Locate the cell with the specified text and output its [x, y] center coordinate. 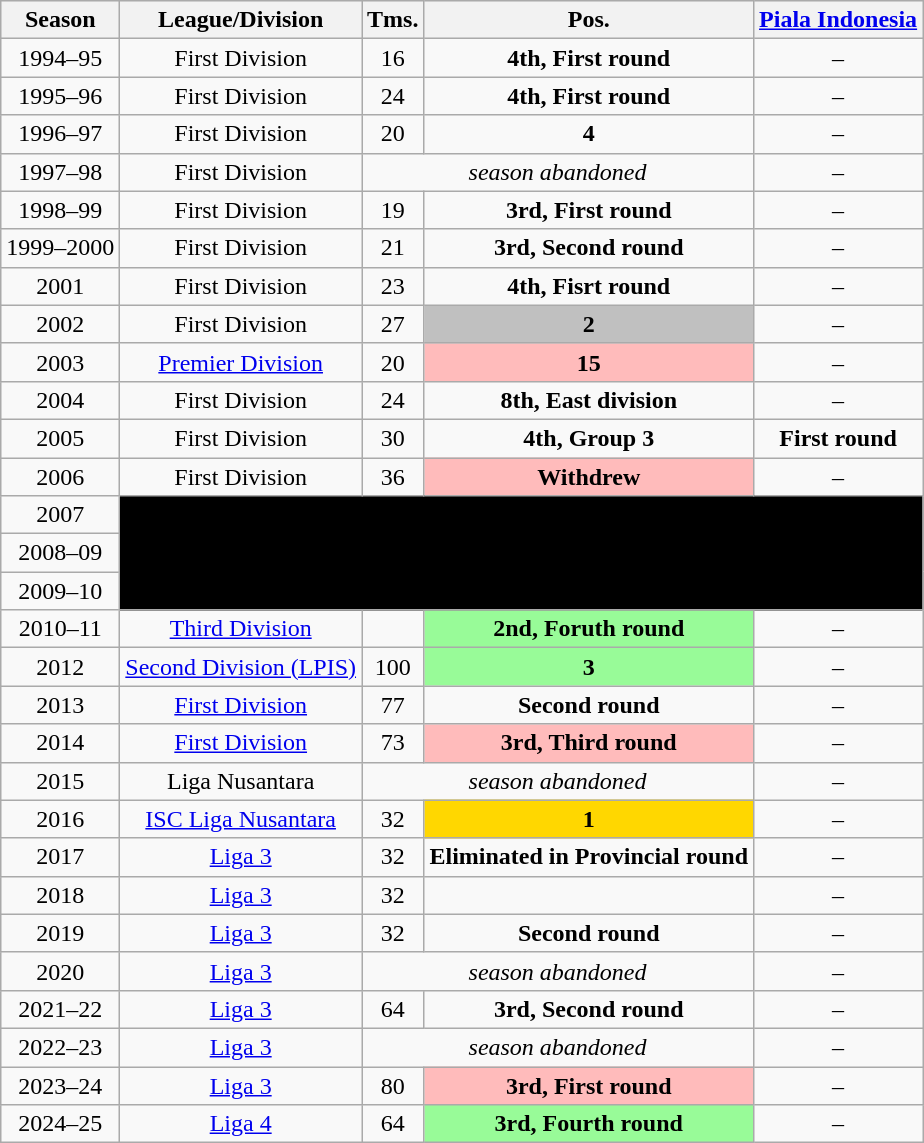
2007 [60, 515]
2018 [60, 895]
4th, Fisrt round [589, 286]
2009–10 [60, 591]
2 [589, 324]
2017 [60, 857]
2002 [60, 324]
21 [393, 248]
1999–2000 [60, 248]
3rd, Third round [589, 743]
Premier Division [241, 362]
2001 [60, 286]
Eliminated in Provincial round [589, 857]
Piala Indonesia [838, 20]
27 [393, 324]
73 [393, 743]
2014 [60, 743]
2024–25 [60, 1124]
League/Division [241, 20]
2003 [60, 362]
First round [838, 438]
30 [393, 438]
36 [393, 477]
19 [393, 210]
2004 [60, 400]
Pos. [589, 20]
2015 [60, 781]
2012 [60, 667]
4 [589, 134]
100 [393, 667]
4th, Group 3 [589, 438]
3rd, Fourth round [589, 1124]
2022–23 [60, 1047]
8th, East division [589, 400]
2010–11 [60, 629]
1994–95 [60, 58]
2013 [60, 705]
2023–24 [60, 1085]
3 [589, 667]
2019 [60, 933]
23 [393, 286]
2008–09 [60, 553]
2006 [60, 477]
1996–97 [60, 134]
77 [393, 705]
Withdrew [589, 477]
1997–98 [60, 172]
Liga 4 [241, 1124]
2020 [60, 971]
15 [589, 362]
Tms. [393, 20]
Season [60, 20]
1 [589, 819]
ISC Liga Nusantara [241, 819]
80 [393, 1085]
2nd, Foruth round [589, 629]
1998–99 [60, 210]
2016 [60, 819]
Liga Nusantara [241, 781]
Third Division [241, 629]
2021–22 [60, 1009]
16 [393, 58]
Second Division (LPIS) [241, 667]
1995–96 [60, 96]
2005 [60, 438]
